From the cell containing the given text, extract its center point as [X, Y] coordinate. 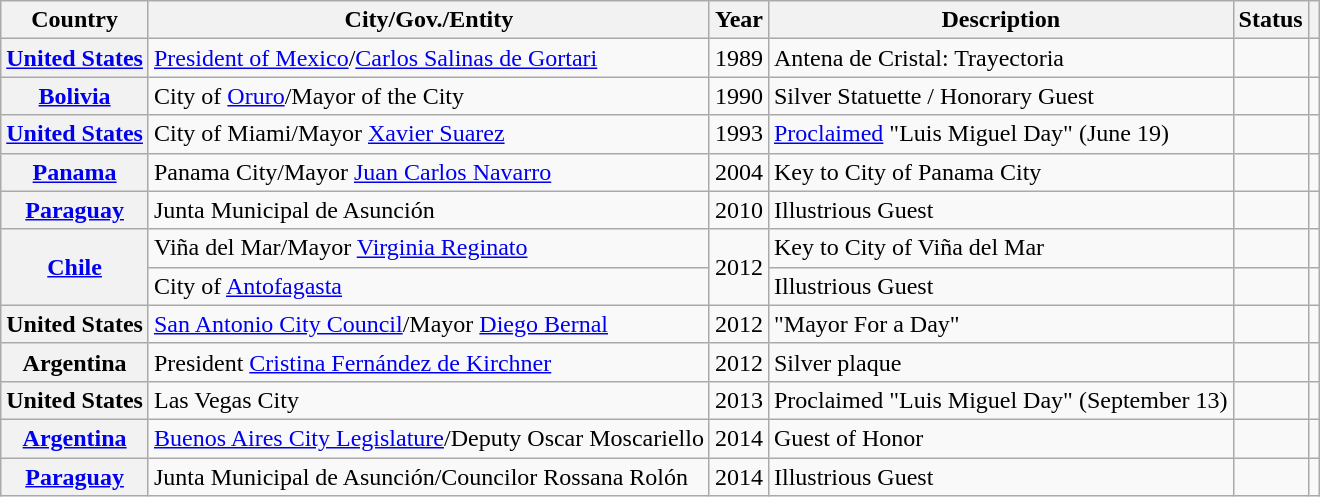
San Antonio City Council/Mayor Diego Bernal [428, 324]
"Mayor For a Day" [1000, 324]
City of Miami/Mayor Xavier Suarez [428, 134]
Silver plaque [1000, 362]
Antena de Cristal: Trayectoria [1000, 58]
City of Oruro/Mayor of the City [428, 96]
2004 [738, 172]
Proclaimed "Luis Miguel Day" (June 19) [1000, 134]
Year [738, 20]
Chile [75, 267]
Las Vegas City [428, 400]
Junta Municipal de Asunción/Councilor Rossana Rolón [428, 477]
2010 [738, 210]
Panama City/Mayor Juan Carlos Navarro [428, 172]
1989 [738, 58]
Junta Municipal de Asunción [428, 210]
Country [75, 20]
Description [1000, 20]
President of Mexico/Carlos Salinas de Gortari [428, 58]
Viña del Mar/Mayor Virginia Reginato [428, 248]
Bolivia [75, 96]
1990 [738, 96]
Status [1270, 20]
President Cristina Fernández de Kirchner [428, 362]
City/Gov./Entity [428, 20]
Guest of Honor [1000, 438]
Panama [75, 172]
1993 [738, 134]
Key to City of Viña del Mar [1000, 248]
City of Antofagasta [428, 286]
2013 [738, 400]
Proclaimed "Luis Miguel Day" (September 13) [1000, 400]
Key to City of Panama City [1000, 172]
Silver Statuette / Honorary Guest [1000, 96]
Buenos Aires City Legislature/Deputy Oscar Moscariello [428, 438]
